Capture the cell that displays the provided text and extract its [x, y] central coordinate. 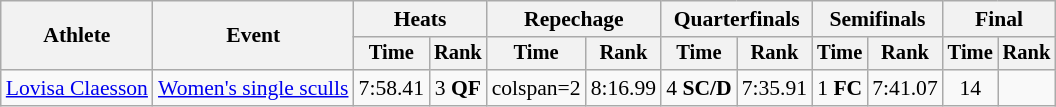
Women's single sculls [254, 88]
Repechage [574, 19]
8:16.99 [624, 88]
colspan=2 [536, 88]
4 SC/D [699, 88]
Final [999, 19]
Semifinals [878, 19]
Athlete [77, 36]
Lovisa Claesson [77, 88]
Quarterfinals [736, 19]
14 [970, 88]
3 QF [458, 88]
1 FC [840, 88]
Event [254, 36]
7:41.07 [904, 88]
7:58.41 [392, 88]
7:35.91 [774, 88]
Heats [420, 19]
